Detect which cell encompasses the target text, then output its [x, y] center coordinate. 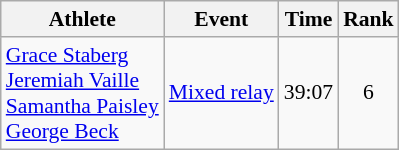
Event [222, 19]
Rank [368, 19]
Mixed relay [222, 93]
Grace StabergJeremiah VailleSamantha PaisleyGeorge Beck [82, 93]
39:07 [308, 93]
6 [368, 93]
Athlete [82, 19]
Time [308, 19]
